Find where the given text appears and provide that cell's center as [x, y] coordinate. 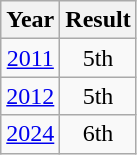
2011 [30, 58]
2012 [30, 96]
2024 [30, 134]
6th [98, 134]
Year [30, 20]
Result [98, 20]
